Determine the [x, y] coordinate at the center of the cell enclosing the given text.  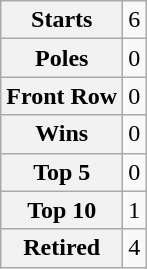
Wins [62, 134]
Top 5 [62, 172]
6 [134, 20]
Front Row [62, 96]
Poles [62, 58]
Retired [62, 248]
Top 10 [62, 210]
4 [134, 248]
Starts [62, 20]
1 [134, 210]
